Provide the [x, y] coordinate of the cell's center where the given text is located.  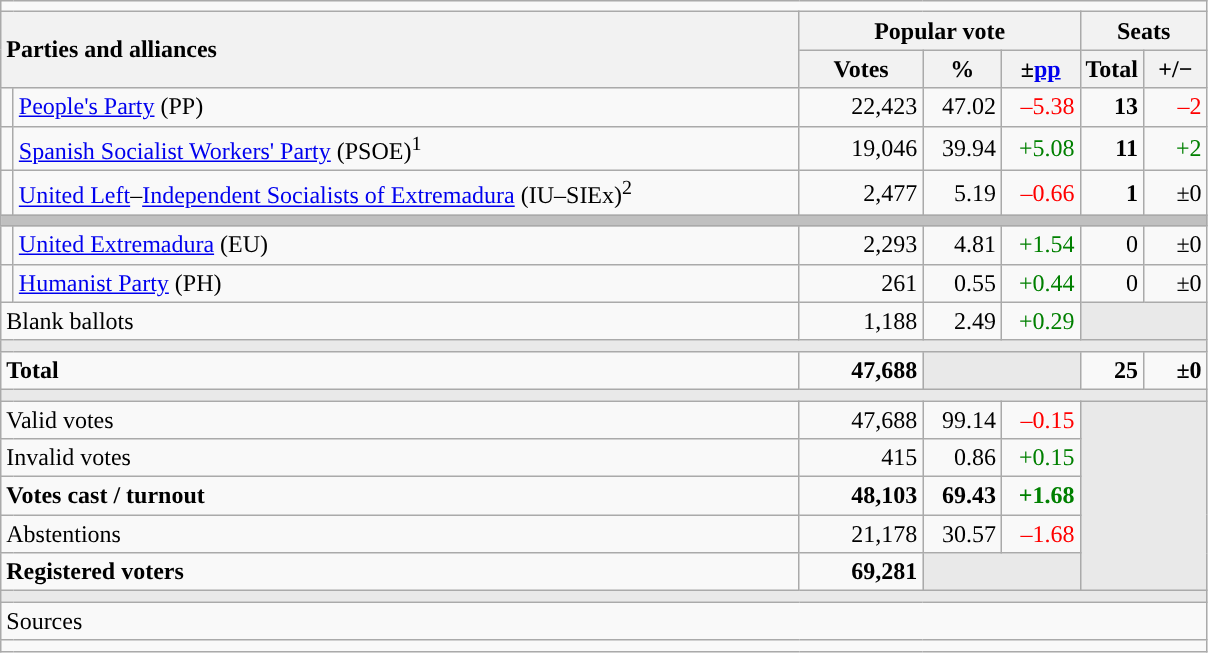
1 [1112, 194]
Popular vote [940, 31]
21,178 [861, 534]
69.43 [962, 496]
5.19 [962, 194]
% [962, 69]
Parties and alliances [400, 50]
+0.29 [1040, 321]
+/− [1176, 69]
13 [1112, 107]
25 [1112, 370]
+5.08 [1040, 148]
19,046 [861, 148]
30.57 [962, 534]
4.81 [962, 245]
47.02 [962, 107]
Votes [861, 69]
Votes cast / turnout [400, 496]
+2 [1176, 148]
11 [1112, 148]
–5.38 [1040, 107]
Humanist Party (PH) [406, 283]
People's Party (PP) [406, 107]
2.49 [962, 321]
+0.15 [1040, 458]
United Extremadura (EU) [406, 245]
Sources [604, 621]
–2 [1176, 107]
99.14 [962, 420]
39.94 [962, 148]
–0.15 [1040, 420]
United Left–Independent Socialists of Extremadura (IU–SIEx)2 [406, 194]
415 [861, 458]
48,103 [861, 496]
0.86 [962, 458]
+1.68 [1040, 496]
Blank ballots [400, 321]
±pp [1040, 69]
+0.44 [1040, 283]
Abstentions [400, 534]
Invalid votes [400, 458]
Seats [1144, 31]
2,477 [861, 194]
2,293 [861, 245]
22,423 [861, 107]
Spanish Socialist Workers' Party (PSOE)1 [406, 148]
1,188 [861, 321]
+1.54 [1040, 245]
69,281 [861, 572]
0.55 [962, 283]
–1.68 [1040, 534]
–0.66 [1040, 194]
Registered voters [400, 572]
261 [861, 283]
Valid votes [400, 420]
